Return (X, Y) of the center of cell containing provided text 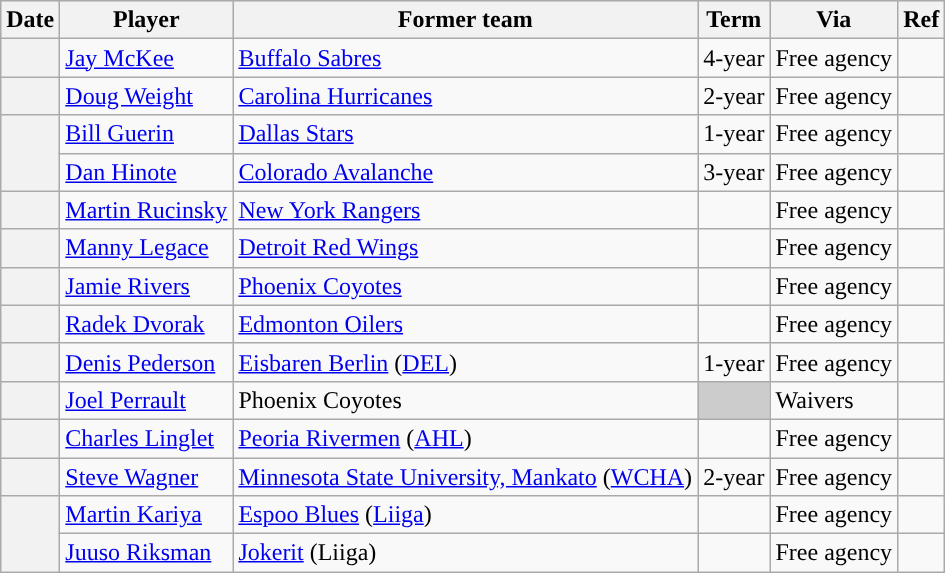
Jamie Rivers (146, 286)
Eisbaren Berlin (DEL) (466, 362)
Doug Weight (146, 96)
Former team (466, 20)
Bill Guerin (146, 134)
4-year (734, 58)
Juuso Riksman (146, 553)
Edmonton Oilers (466, 324)
Waivers (834, 400)
Via (834, 20)
Martin Rucinsky (146, 210)
Denis Pederson (146, 362)
Detroit Red Wings (466, 248)
New York Rangers (466, 210)
Term (734, 20)
Colorado Avalanche (466, 172)
Buffalo Sabres (466, 58)
3-year (734, 172)
Martin Kariya (146, 515)
Carolina Hurricanes (466, 96)
Manny Legace (146, 248)
Minnesota State University, Mankato (WCHA) (466, 477)
Jokerit (Liiga) (466, 553)
Espoo Blues (Liiga) (466, 515)
Date (30, 20)
Dallas Stars (466, 134)
Radek Dvorak (146, 324)
Joel Perrault (146, 400)
Jay McKee (146, 58)
Steve Wagner (146, 477)
Ref (922, 20)
Charles Linglet (146, 438)
Player (146, 20)
Peoria Rivermen (AHL) (466, 438)
Dan Hinote (146, 172)
